Find where the given text appears and provide that cell's center as (x, y) coordinate. 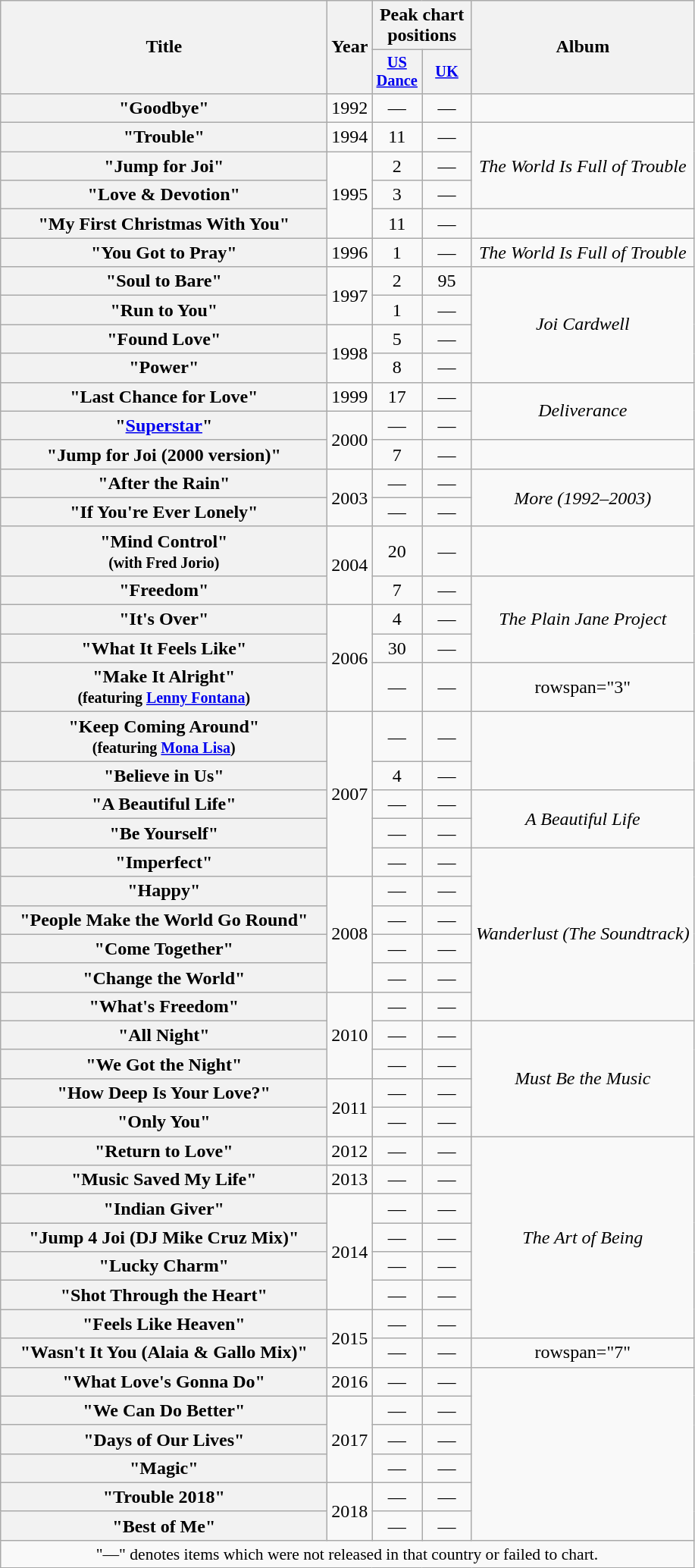
"Imperfect" (164, 862)
"Magic" (164, 1468)
"It's Over" (164, 619)
"Love & Devotion" (164, 195)
"People Make the World Go Round" (164, 920)
"Believe in Us" (164, 776)
More (1992–2003) (582, 497)
"Wasn't It You (Alaia & Gallo Mix)" (164, 1353)
"After the Rain" (164, 483)
"Goodbye" (164, 108)
Deliverance (582, 411)
"All Night" (164, 1035)
"Mind Control" (with Fred Jorio) (164, 550)
"Only You" (164, 1122)
"Shot Through the Heart" (164, 1295)
"A Beautiful Life" (164, 804)
"Indian Giver" (164, 1209)
Album (582, 47)
1994 (350, 137)
Joi Cardwell (582, 325)
2004 (350, 566)
95 (447, 281)
2014 (350, 1252)
"Lucky Charm" (164, 1266)
2007 (350, 795)
"—" denotes items which were not released in that country or failed to chart. (347, 1554)
"Power" (164, 368)
rowspan="3" (582, 687)
1997 (350, 296)
2015 (350, 1338)
rowspan="7" (582, 1353)
3 (397, 195)
1998 (350, 353)
"How Deep Is Your Love?" (164, 1093)
30 (397, 648)
"What Love's Gonna Do" (164, 1381)
"Superstar" (164, 425)
USDance (397, 72)
"Feels Like Heaven" (164, 1324)
Peak chart positions (421, 26)
"Last Chance for Love" (164, 397)
2000 (350, 440)
1999 (350, 397)
"What's Freedom" (164, 1006)
"Jump for Joi" (164, 166)
Must Be the Music (582, 1078)
"We Can Do Better" (164, 1410)
2008 (350, 934)
"Days of Our Lives" (164, 1439)
Year (350, 47)
"What It Feels Like" (164, 648)
Title (164, 47)
"Soul to Bare" (164, 281)
1995 (350, 195)
A Beautiful Life (582, 819)
Wanderlust (The Soundtrack) (582, 934)
2018 (350, 1511)
"If You're Ever Lonely" (164, 512)
"My First Christmas With You" (164, 224)
"Happy" (164, 891)
"Freedom" (164, 590)
20 (397, 550)
2016 (350, 1381)
"Return to Love" (164, 1151)
1992 (350, 108)
The Art of Being (582, 1237)
2003 (350, 497)
"Make It Alright" (featuring Lenny Fontana) (164, 687)
2006 (350, 658)
2013 (350, 1180)
2017 (350, 1439)
"We Got the Night" (164, 1064)
"Come Together" (164, 949)
"You Got to Pray" (164, 252)
"Found Love" (164, 339)
UK (447, 72)
8 (397, 368)
5 (397, 339)
1996 (350, 252)
"Run to You" (164, 310)
2012 (350, 1151)
"Best of Me" (164, 1526)
"Keep Coming Around" (featuring Mona Lisa) (164, 737)
"Jump 4 Joi (DJ Mike Cruz Mix)" (164, 1237)
"Be Yourself" (164, 833)
2010 (350, 1035)
"Change the World" (164, 977)
2011 (350, 1107)
"Trouble 2018" (164, 1497)
"Music Saved My Life" (164, 1180)
17 (397, 397)
"Jump for Joi (2000 version)" (164, 454)
The Plain Jane Project (582, 619)
"Trouble" (164, 137)
